Find where the given text appears and provide that cell's center as [X, Y] coordinate. 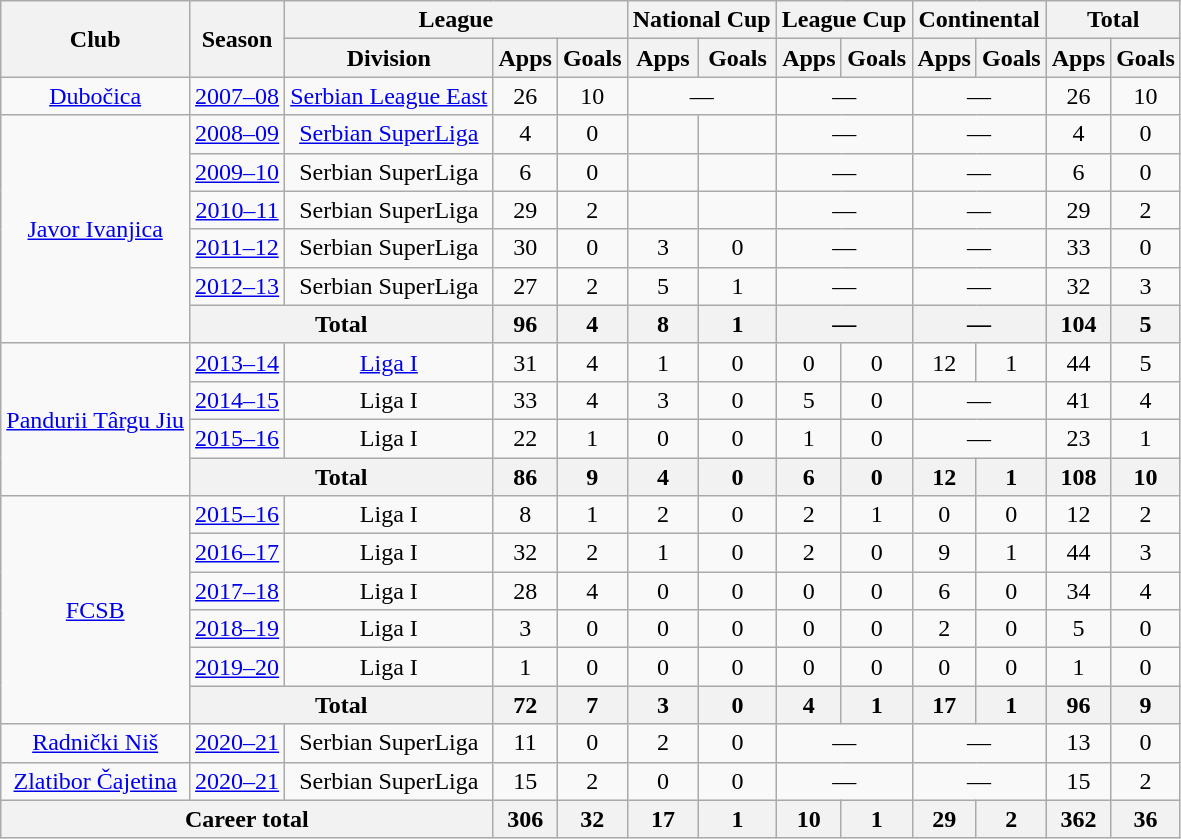
2011–12 [238, 248]
23 [1078, 438]
104 [1078, 324]
2008–09 [238, 134]
2007–08 [238, 96]
2009–10 [238, 172]
Serbian League East [389, 96]
2010–11 [238, 210]
2017–18 [238, 591]
Division [389, 58]
31 [525, 362]
36 [1146, 819]
National Cup [702, 20]
Pandurii Târgu Jiu [96, 419]
72 [525, 705]
Continental [979, 20]
86 [525, 477]
2012–13 [238, 286]
2018–19 [238, 629]
Season [238, 39]
11 [525, 743]
34 [1078, 591]
2019–20 [238, 667]
2014–15 [238, 400]
30 [525, 248]
Club [96, 39]
FCSB [96, 610]
41 [1078, 400]
Javor Ivanjica [96, 229]
League Cup [844, 20]
Dubočica [96, 96]
306 [525, 819]
Zlatibor Čajetina [96, 781]
27 [525, 286]
League [456, 20]
28 [525, 591]
2013–14 [238, 362]
Career total [247, 819]
7 [592, 705]
108 [1078, 477]
362 [1078, 819]
22 [525, 438]
Radnički Niš [96, 743]
2016–17 [238, 553]
13 [1078, 743]
